Determine the (x, y) coordinate at the center of the cell enclosing the given text.  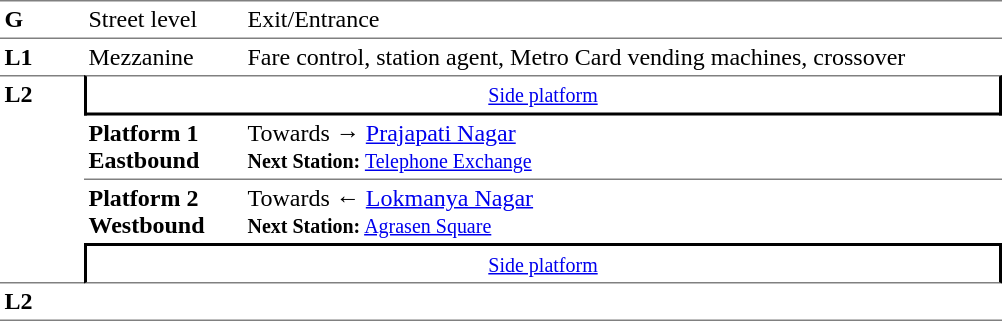
Towards → Prajapati NagarNext Station: Telephone Exchange (622, 148)
Towards ← Lokmanya NagarNext Station: Agrasen Square (622, 212)
L1 (42, 57)
Exit/Entrance (622, 20)
L2 (42, 179)
Platform 1Eastbound (164, 148)
Fare control, station agent, Metro Card vending machines, crossover (622, 57)
Street level (164, 20)
G (42, 20)
Mezzanine (164, 57)
Platform 2Westbound (164, 212)
